Extract the (x, y) coordinate from the center of the cell holding the provided text.  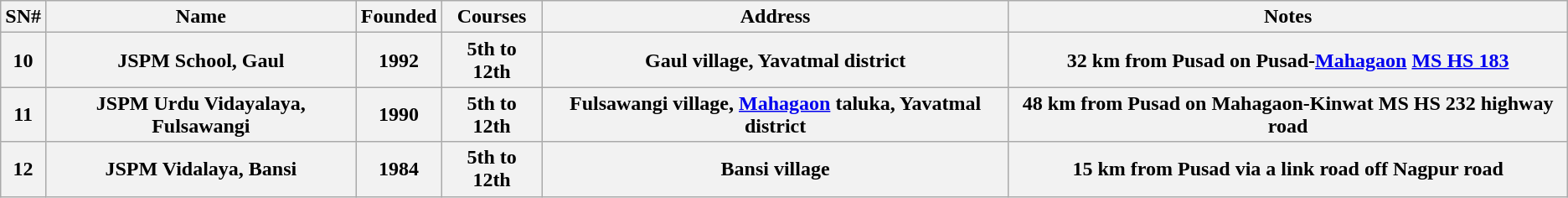
Address (776, 17)
Gaul village, Yavatmal district (776, 60)
Bansi village (776, 169)
Notes (1288, 17)
Fulsawangi village, Mahagaon taluka, Yavatmal district (776, 114)
10 (23, 60)
1984 (399, 169)
JSPM School, Gaul (201, 60)
48 km from Pusad on Mahagaon-Kinwat MS HS 232 highway road (1288, 114)
1992 (399, 60)
Courses (492, 17)
JSPM Urdu Vidayalaya, Fulsawangi (201, 114)
32 km from Pusad on Pusad-Mahagaon MS HS 183 (1288, 60)
Name (201, 17)
Founded (399, 17)
1990 (399, 114)
SN# (23, 17)
JSPM Vidalaya, Bansi (201, 169)
15 km from Pusad via a link road off Nagpur road (1288, 169)
11 (23, 114)
12 (23, 169)
